Search for the cell housing the specified text and yield its [x, y] center coordinate. 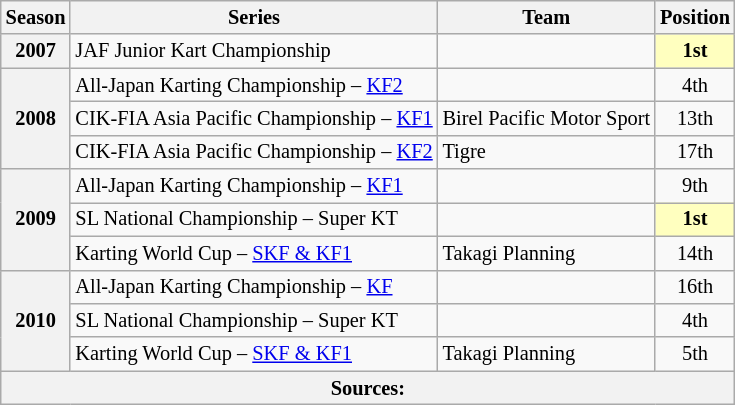
2009 [36, 220]
2008 [36, 118]
14th [695, 253]
All-Japan Karting Championship – KF1 [254, 186]
16th [695, 287]
Team [547, 17]
Position [695, 17]
Season [36, 17]
Sources: [368, 388]
13th [695, 118]
All-Japan Karting Championship – KF2 [254, 85]
Birel Pacific Motor Sport [547, 118]
CIK-FIA Asia Pacific Championship – KF1 [254, 118]
2007 [36, 51]
All-Japan Karting Championship – KF [254, 287]
JAF Junior Kart Championship [254, 51]
CIK-FIA Asia Pacific Championship – KF2 [254, 152]
Tigre [547, 152]
2010 [36, 320]
17th [695, 152]
9th [695, 186]
5th [695, 354]
Series [254, 17]
